Provide the (x, y) coordinate of the cell's center where the given text is located.  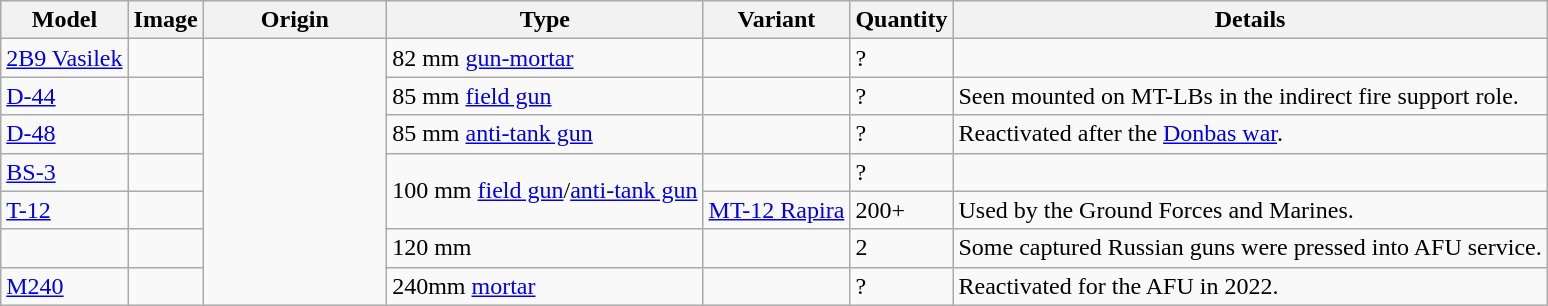
Seen mounted on MT-LBs in the indirect fire support role. (1250, 96)
D-48 (64, 134)
85 mm field gun (545, 96)
Reactivated for the AFU in 2022. (1250, 286)
Origin (295, 20)
82 mm gun-mortar (545, 58)
Quantity (902, 20)
100 mm field gun/anti-tank gun (545, 191)
85 mm anti-tank gun (545, 134)
T-12 (64, 210)
Type (545, 20)
MT-12 Rapira (776, 210)
M240 (64, 286)
240mm mortar (545, 286)
Model (64, 20)
D-44 (64, 96)
200+ (902, 210)
2 (902, 248)
Image (166, 20)
120 mm (545, 248)
Used by the Ground Forces and Marines. (1250, 210)
2B9 Vasilek (64, 58)
Reactivated after the Donbas war. (1250, 134)
BS-3 (64, 172)
Details (1250, 20)
Variant (776, 20)
Some captured Russian guns were pressed into AFU service. (1250, 248)
